Search for the cell housing the specified text and yield its (x, y) center coordinate. 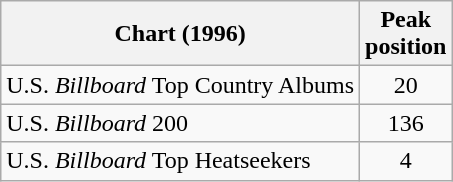
20 (406, 85)
Peakposition (406, 34)
U.S. Billboard 200 (180, 123)
U.S. Billboard Top Heatseekers (180, 161)
136 (406, 123)
Chart (1996) (180, 34)
U.S. Billboard Top Country Albums (180, 85)
4 (406, 161)
